Output the (X, Y) coordinate of the center of the cell containing the given text.  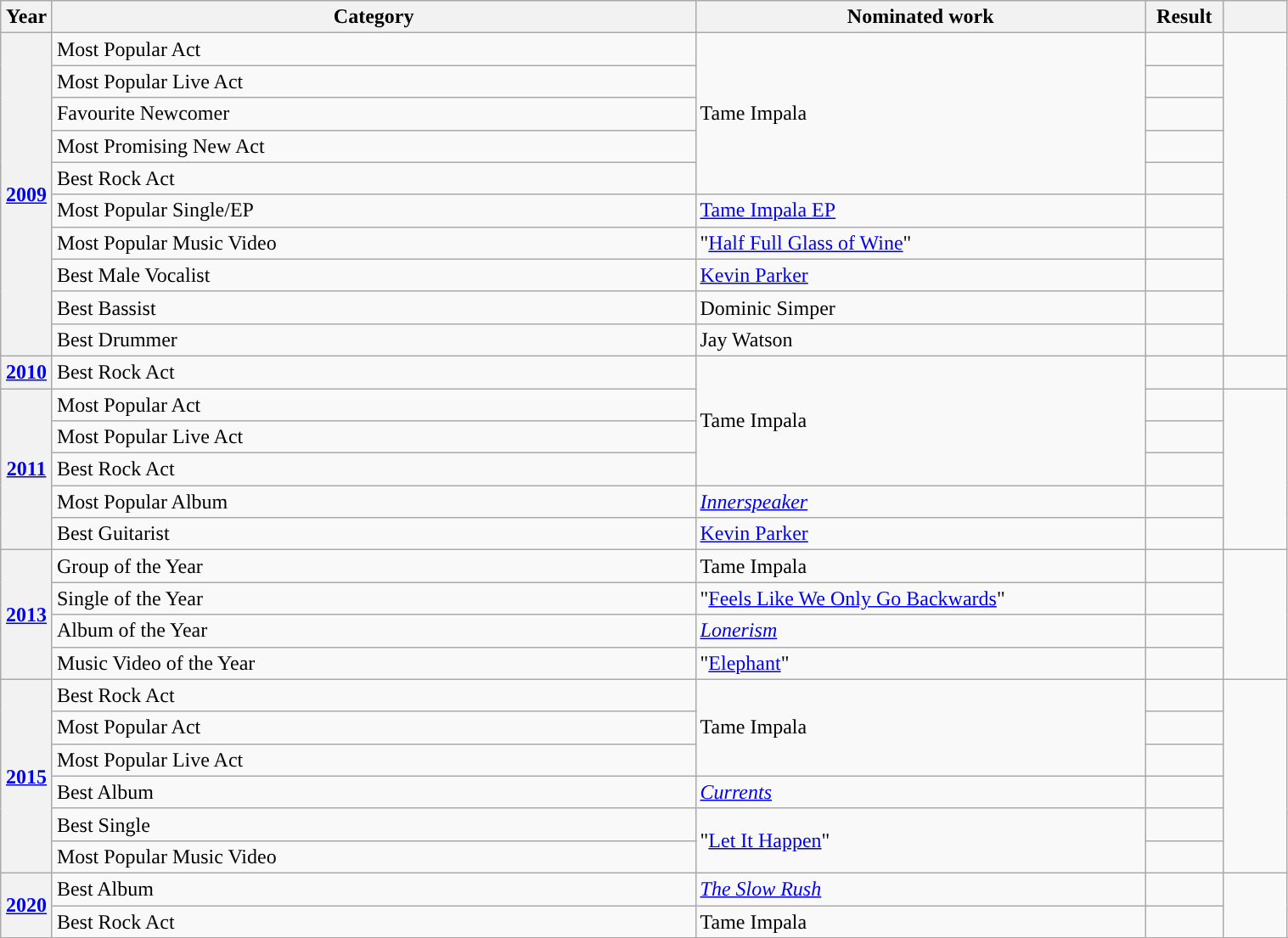
Nominated work (920, 17)
Innerspeaker (920, 502)
"Let It Happen" (920, 840)
Most Popular Single/EP (374, 211)
Dominic Simper (920, 307)
"Elephant" (920, 663)
Jay Watson (920, 340)
Best Male Vocalist (374, 275)
Most Popular Album (374, 502)
Group of the Year (374, 566)
The Slow Rush (920, 889)
Most Promising New Act (374, 146)
2013 (27, 615)
Result (1184, 17)
Favourite Newcomer (374, 114)
2009 (27, 195)
Lonerism (920, 631)
Currents (920, 792)
"Half Full Glass of Wine" (920, 243)
Best Bassist (374, 307)
Best Single (374, 824)
Music Video of the Year (374, 663)
Tame Impala EP (920, 211)
"Feels Like We Only Go Backwards" (920, 598)
2011 (27, 469)
2015 (27, 776)
2010 (27, 372)
Category (374, 17)
Single of the Year (374, 598)
2020 (27, 905)
Album of the Year (374, 631)
Year (27, 17)
Best Drummer (374, 340)
Best Guitarist (374, 534)
